Provide the (x, y) coordinate of the cell's center where the given text is located.  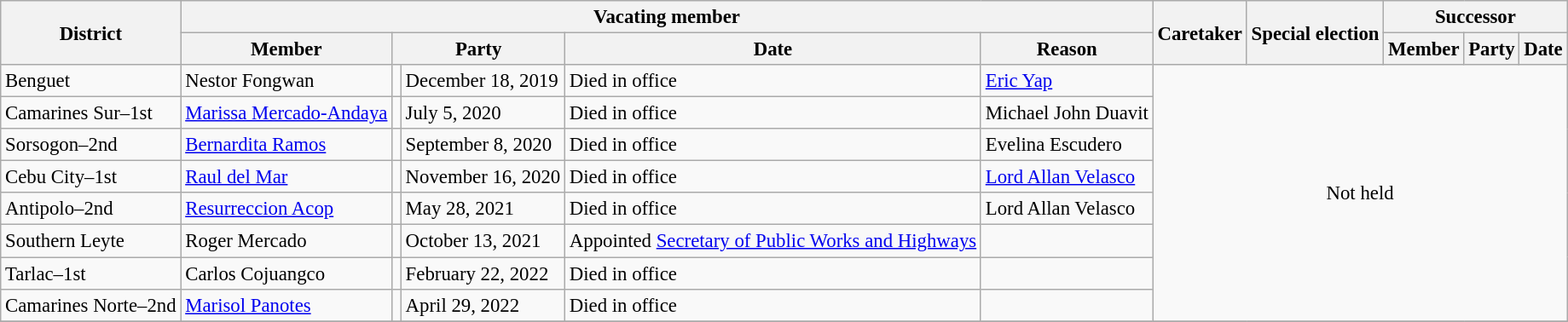
May 28, 2021 (483, 209)
Appointed Secretary of Public Works and Highways (773, 241)
Not held (1360, 193)
Camarines Norte–2nd (90, 305)
Marisol Panotes (286, 305)
Carlos Cojuangco (286, 273)
October 13, 2021 (483, 241)
September 8, 2020 (483, 145)
Marissa Mercado-Andaya (286, 113)
Nestor Fongwan (286, 81)
December 18, 2019 (483, 81)
Vacating member (667, 17)
Successor (1475, 17)
Caretaker (1200, 32)
Benguet (90, 81)
July 5, 2020 (483, 113)
Tarlac–1st (90, 273)
Bernardita Ramos (286, 145)
April 29, 2022 (483, 305)
February 22, 2022 (483, 273)
Raul del Mar (286, 177)
Special election (1315, 32)
Antipolo–2nd (90, 209)
Michael John Duavit (1067, 113)
Camarines Sur–1st (90, 113)
Reason (1067, 49)
Eric Yap (1067, 81)
Resurreccion Acop (286, 209)
Southern Leyte (90, 241)
Sorsogon–2nd (90, 145)
Evelina Escudero (1067, 145)
Cebu City–1st (90, 177)
District (90, 32)
Roger Mercado (286, 241)
November 16, 2020 (483, 177)
